Return the (X, Y) coordinate for the center point of the cell that contains the specified text.  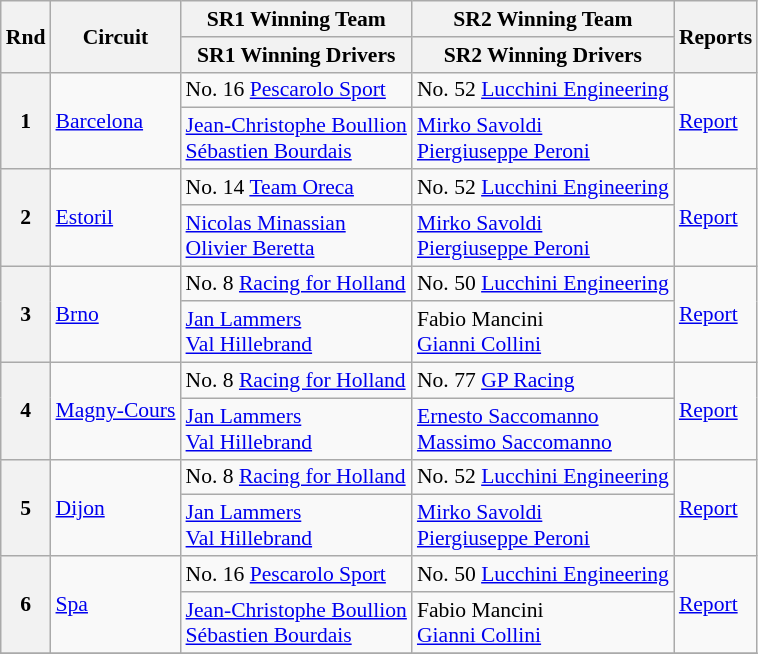
4 (26, 412)
No. 77 GP Racing (543, 381)
Brno (115, 314)
Estoril (115, 218)
Spa (115, 604)
1 (26, 120)
Reports (716, 36)
Barcelona (115, 120)
3 (26, 314)
No. 14 Team Oreca (296, 187)
5 (26, 508)
Ernesto Saccomanno Massimo Saccomanno (543, 428)
2 (26, 218)
Circuit (115, 36)
6 (26, 604)
Dijon (115, 508)
Rnd (26, 36)
Nicolas Minassian Olivier Beretta (296, 236)
SR2 Winning Team (543, 19)
SR1 Winning Team (296, 19)
SR1 Winning Drivers (296, 55)
SR2 Winning Drivers (543, 55)
Magny-Cours (115, 412)
